Search for the cell housing the specified text and yield its (X, Y) center coordinate. 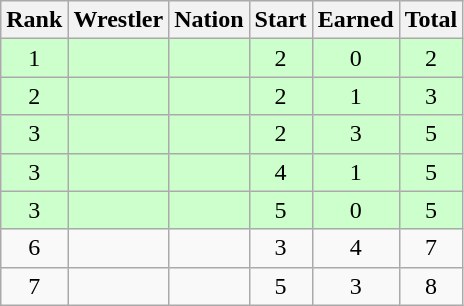
Start (280, 20)
6 (34, 248)
Total (431, 20)
Wrestler (118, 20)
8 (431, 286)
Rank (34, 20)
Nation (209, 20)
Earned (356, 20)
